Pinpoint the cell where the given text exists, returning its [x, y] midpoint coordinate. 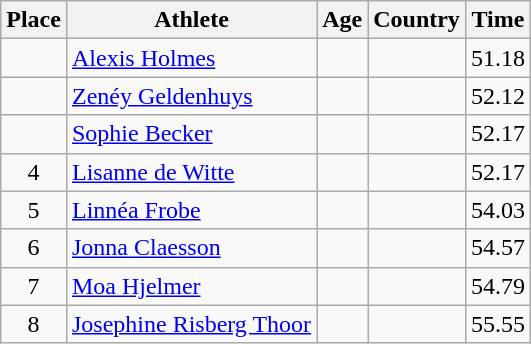
5 [34, 210]
Place [34, 20]
Lisanne de Witte [191, 172]
55.55 [498, 324]
Country [417, 20]
Zenéy Geldenhuys [191, 96]
Sophie Becker [191, 134]
7 [34, 286]
51.18 [498, 58]
54.79 [498, 286]
Moa Hjelmer [191, 286]
54.03 [498, 210]
Jonna Claesson [191, 248]
Alexis Holmes [191, 58]
Josephine Risberg Thoor [191, 324]
8 [34, 324]
54.57 [498, 248]
Athlete [191, 20]
Age [342, 20]
Linnéa Frobe [191, 210]
52.12 [498, 96]
Time [498, 20]
6 [34, 248]
4 [34, 172]
